Extract the (x, y) coordinate from the center of the cell holding the provided text.  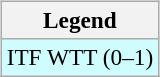
ITF WTT (0–1) (80, 57)
Legend (80, 20)
